Pinpoint the cell where the given text exists, returning its [x, y] midpoint coordinate. 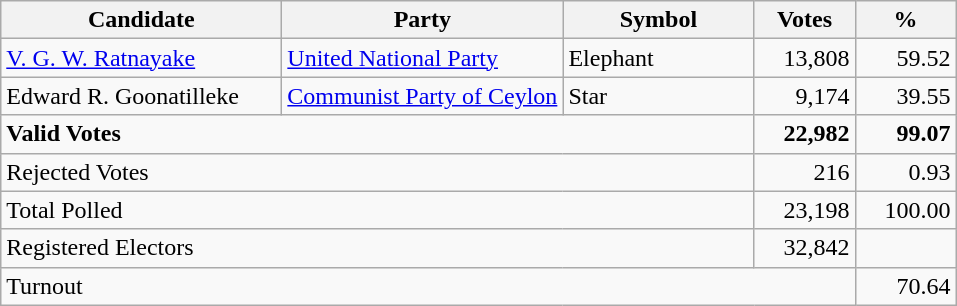
Star [658, 96]
Turnout [428, 286]
Registered Electors [378, 248]
Edward R. Goonatilleke [142, 96]
0.93 [906, 172]
23,198 [804, 210]
% [906, 20]
Elephant [658, 58]
Candidate [142, 20]
216 [804, 172]
Total Polled [378, 210]
70.64 [906, 286]
Symbol [658, 20]
22,982 [804, 134]
59.52 [906, 58]
Votes [804, 20]
Communist Party of Ceylon [422, 96]
100.00 [906, 210]
13,808 [804, 58]
United National Party [422, 58]
Rejected Votes [378, 172]
39.55 [906, 96]
9,174 [804, 96]
32,842 [804, 248]
Valid Votes [378, 134]
99.07 [906, 134]
V. G. W. Ratnayake [142, 58]
Party [422, 20]
